Scan for the cell matching the given text and deliver its [x, y] coordinate at center. 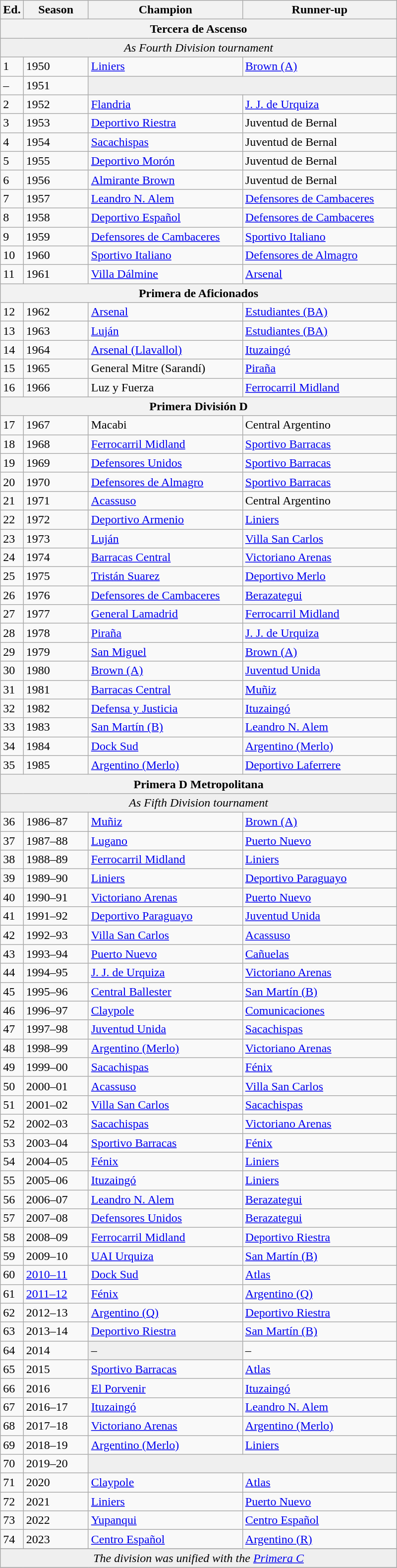
62 [12, 1313]
2002–03 [56, 1124]
2016 [56, 1388]
1990–91 [56, 897]
24 [12, 558]
2015 [56, 1369]
26 [12, 595]
1988–89 [56, 860]
Macabi [166, 425]
17 [12, 425]
19 [12, 463]
1999–00 [56, 1067]
55 [12, 1181]
1969 [56, 463]
2018–19 [56, 1445]
1972 [56, 519]
43 [12, 954]
38 [12, 860]
1997–98 [56, 1029]
2004–05 [56, 1162]
35 [12, 765]
2021 [56, 1502]
67 [12, 1407]
As Fourth Division tournament [199, 48]
65 [12, 1369]
Ed. [12, 10]
2014 [56, 1350]
23 [12, 538]
70 [12, 1464]
31 [12, 690]
61 [12, 1294]
58 [12, 1237]
1981 [56, 690]
2017–18 [56, 1426]
Argentino (R) [319, 1539]
1980 [56, 671]
2003–04 [56, 1142]
Tristán Suarez [166, 576]
45 [12, 992]
16 [12, 387]
1965 [56, 369]
74 [12, 1539]
1979 [56, 652]
1992–93 [56, 935]
1961 [56, 274]
1970 [56, 482]
2010–11 [56, 1275]
47 [12, 1029]
44 [12, 973]
59 [12, 1256]
2008–09 [56, 1237]
As Fifth Division tournament [199, 803]
6 [12, 180]
9 [12, 237]
1957 [56, 198]
37 [12, 841]
Champion [166, 10]
30 [12, 671]
Comunicaciones [319, 1010]
Primera División D [199, 406]
42 [12, 935]
Yupanqui [166, 1520]
36 [12, 821]
53 [12, 1142]
2013–14 [56, 1331]
18 [12, 444]
Central Ballester [166, 992]
1989–90 [56, 878]
12 [12, 312]
64 [12, 1350]
68 [12, 1426]
69 [12, 1445]
2011–12 [56, 1294]
Tercera de Ascenso [199, 29]
1983 [56, 727]
3 [12, 123]
1987–88 [56, 841]
2 [12, 104]
1984 [56, 746]
2023 [56, 1539]
1985 [56, 765]
El Porvenir [166, 1388]
2006–07 [56, 1199]
2020 [56, 1483]
1954 [56, 142]
32 [12, 708]
1960 [56, 255]
UAI Urquiza [166, 1256]
63 [12, 1331]
1996–97 [56, 1010]
The division was unified with the Primera C [199, 1558]
1986–87 [56, 821]
2005–06 [56, 1181]
Deportivo Morón [166, 161]
14 [12, 350]
Deportivo Español [166, 217]
1953 [56, 123]
22 [12, 519]
Runner-up [319, 10]
1962 [56, 312]
1951 [56, 85]
Deportivo Merlo [319, 576]
Luz y Fuerza [166, 387]
2000–01 [56, 1086]
Lugano [166, 841]
1998–99 [56, 1048]
1958 [56, 217]
1950 [56, 66]
73 [12, 1520]
57 [12, 1218]
11 [12, 274]
34 [12, 746]
Primera D Metropolitana [199, 784]
Flandria [166, 104]
1955 [56, 161]
2019–20 [56, 1464]
60 [12, 1275]
Cañuelas [319, 954]
27 [12, 614]
1982 [56, 708]
1974 [56, 558]
7 [12, 198]
2012–13 [56, 1313]
8 [12, 217]
1956 [56, 180]
Almirante Brown [166, 180]
66 [12, 1388]
51 [12, 1105]
5 [12, 161]
48 [12, 1048]
40 [12, 897]
29 [12, 652]
1952 [56, 104]
Deportivo Armenio [166, 519]
1967 [56, 425]
56 [12, 1199]
1973 [56, 538]
72 [12, 1502]
1977 [56, 614]
1971 [56, 501]
46 [12, 1010]
41 [12, 916]
2016–17 [56, 1407]
1968 [56, 444]
2001–02 [56, 1105]
General Lamadrid [166, 614]
1995–96 [56, 992]
2009–10 [56, 1256]
Villa Dálmine [166, 274]
21 [12, 501]
1991–92 [56, 916]
39 [12, 878]
10 [12, 255]
1964 [56, 350]
1963 [56, 331]
Defensa y Justicia [166, 708]
25 [12, 576]
71 [12, 1483]
1976 [56, 595]
4 [12, 142]
15 [12, 369]
San Miguel [166, 652]
Arsenal (Llavallol) [166, 350]
20 [12, 482]
54 [12, 1162]
1993–94 [56, 954]
General Mitre (Sarandí) [166, 369]
1 [12, 66]
52 [12, 1124]
Primera de Aficionados [199, 293]
13 [12, 331]
Season [56, 10]
33 [12, 727]
1975 [56, 576]
Deportivo Laferrere [319, 765]
1978 [56, 633]
2007–08 [56, 1218]
1959 [56, 237]
1966 [56, 387]
1994–95 [56, 973]
2022 [56, 1520]
50 [12, 1086]
49 [12, 1067]
28 [12, 633]
